Search for the cell housing the specified text and yield its (x, y) center coordinate. 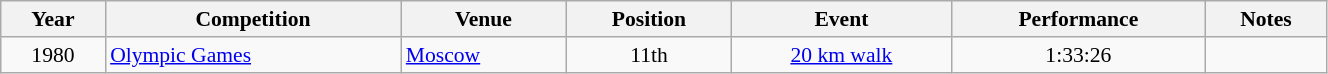
Competition (253, 19)
Olympic Games (253, 55)
Year (53, 19)
11th (648, 55)
Venue (484, 19)
Moscow (484, 55)
20 km walk (842, 55)
Notes (1266, 19)
Performance (1078, 19)
1:33:26 (1078, 55)
Position (648, 19)
Event (842, 19)
1980 (53, 55)
